Extract the [x, y] coordinate from the center of the cell holding the provided text.  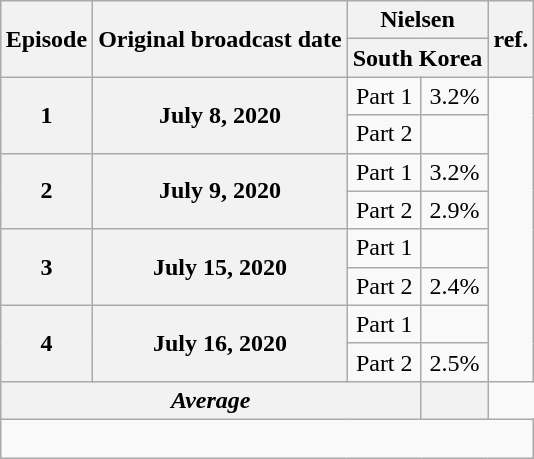
Episode [46, 39]
ref. [511, 39]
July 16, 2020 [220, 343]
2.4% [454, 286]
Nielsen [418, 20]
2.9% [454, 210]
July 9, 2020 [220, 191]
July 15, 2020 [220, 267]
2.5% [454, 362]
July 8, 2020 [220, 115]
4 [46, 343]
3 [46, 267]
Original broadcast date [220, 39]
2 [46, 191]
South Korea [418, 58]
1 [46, 115]
Average [210, 400]
